Detect which cell encompasses the target text, then output its (X, Y) center coordinate. 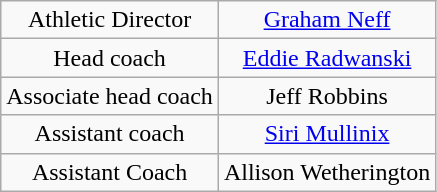
Eddie Radwanski (326, 58)
Allison Wetherington (326, 172)
Assistant coach (110, 134)
Siri Mullinix (326, 134)
Assistant Coach (110, 172)
Graham Neff (326, 20)
Head coach (110, 58)
Athletic Director (110, 20)
Jeff Robbins (326, 96)
Associate head coach (110, 96)
